Output the (x, y) coordinate of the center of the cell containing the given text.  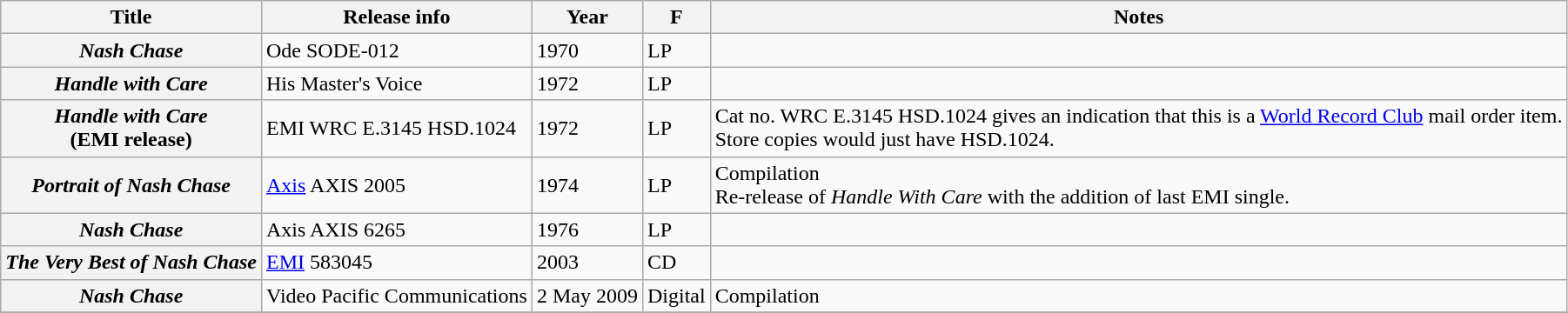
Handle with Care(EMI release) (131, 129)
1974 (586, 184)
CD (676, 263)
Axis AXIS 2005 (397, 184)
EMI 583045 (397, 263)
Notes (1138, 17)
His Master's Voice (397, 83)
The Very Best of Nash Chase (131, 263)
Title (131, 17)
Ode SODE-012 (397, 50)
Digital (676, 296)
CompilationRe-release of Handle With Care with the addition of last EMI single. (1138, 184)
1970 (586, 50)
EMI WRC E.3145 HSD.1024 (397, 129)
Compilation (1138, 296)
F (676, 17)
Axis AXIS 6265 (397, 230)
Video Pacific Communications (397, 296)
2003 (586, 263)
Handle with Care (131, 83)
Cat no. WRC E.3145 HSD.1024 gives an indication that this is a World Record Club mail order item.Store copies would just have HSD.1024. (1138, 129)
2 May 2009 (586, 296)
Release info (397, 17)
Year (586, 17)
Portrait of Nash Chase (131, 184)
1976 (586, 230)
